Locate the cell with the specified text and output its [X, Y] center coordinate. 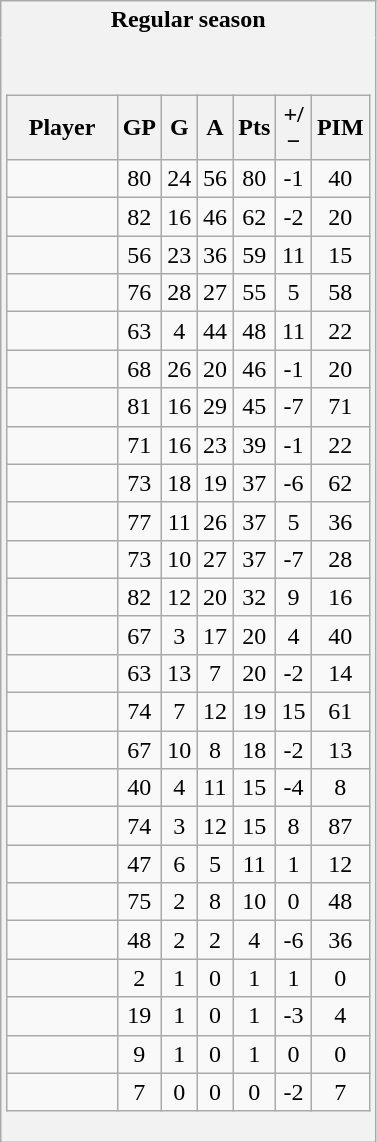
Pts [254, 128]
+/− [294, 128]
45 [254, 407]
32 [254, 597]
GP [139, 128]
77 [139, 521]
G [180, 128]
81 [139, 407]
59 [254, 255]
29 [215, 407]
75 [139, 902]
A [215, 128]
17 [215, 635]
PIM [340, 128]
61 [340, 712]
24 [180, 179]
6 [180, 864]
58 [340, 293]
55 [254, 293]
68 [139, 369]
39 [254, 445]
47 [139, 864]
-4 [294, 788]
-3 [294, 1016]
14 [340, 673]
Regular season [188, 20]
44 [215, 331]
87 [340, 826]
Player [62, 128]
76 [139, 293]
